Find where the given text appears and provide that cell's center as (X, Y) coordinate. 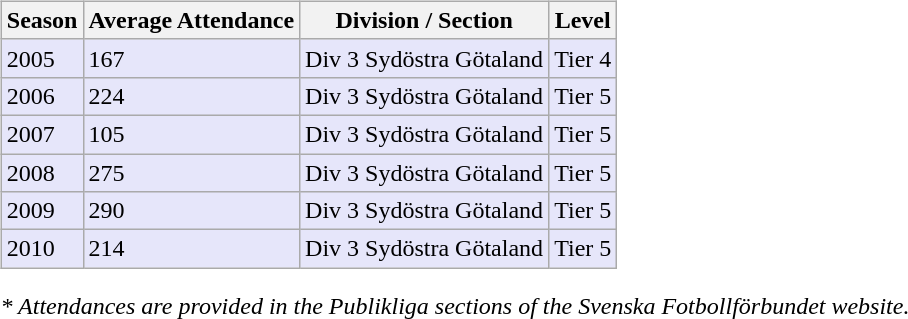
167 (192, 58)
105 (192, 134)
Average Attendance (192, 20)
2009 (42, 211)
2007 (42, 134)
275 (192, 173)
2008 (42, 173)
2010 (42, 249)
Division / Section (424, 20)
2005 (42, 58)
2006 (42, 96)
224 (192, 96)
Level (583, 20)
290 (192, 211)
214 (192, 249)
Season (42, 20)
Tier 4 (583, 58)
